Output the [X, Y] coordinate of the center of the cell containing the given text.  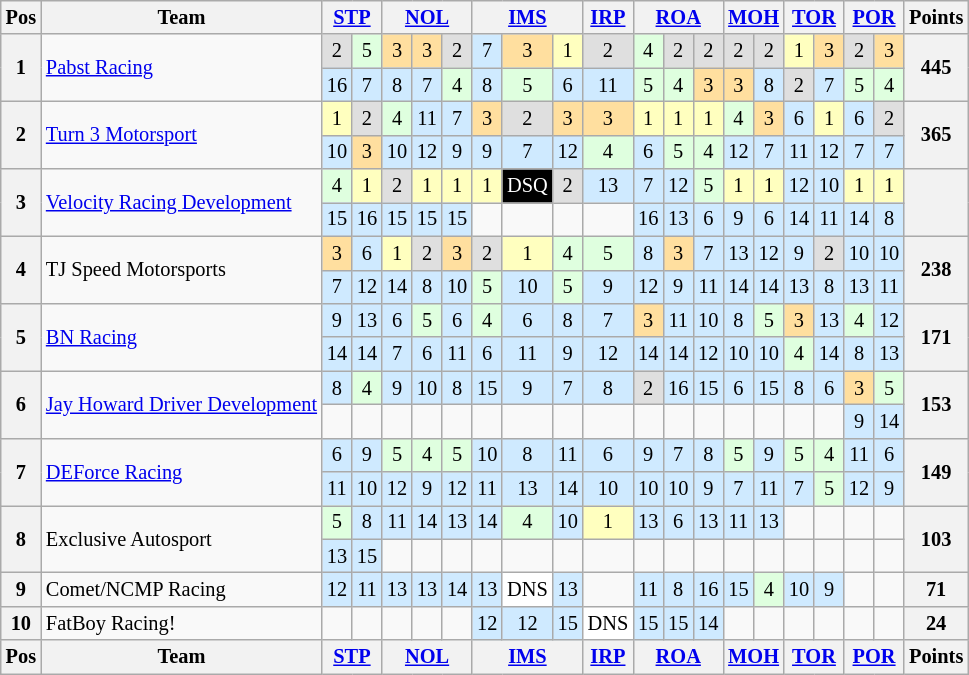
BN Racing [182, 336]
24 [936, 623]
Exclusive Autosport [182, 538]
Pabst Racing [182, 68]
103 [936, 538]
TJ Speed Motorsports [182, 270]
DEForce Racing [182, 472]
Comet/NCMP Racing [182, 589]
238 [936, 270]
153 [936, 404]
365 [936, 134]
149 [936, 472]
445 [936, 68]
DSQ [527, 186]
FatBoy Racing! [182, 623]
Velocity Racing Development [182, 202]
171 [936, 336]
71 [936, 589]
Turn 3 Motorsport [182, 134]
Jay Howard Driver Development [182, 404]
